Pinpoint the cell where the given text exists, returning its (X, Y) midpoint coordinate. 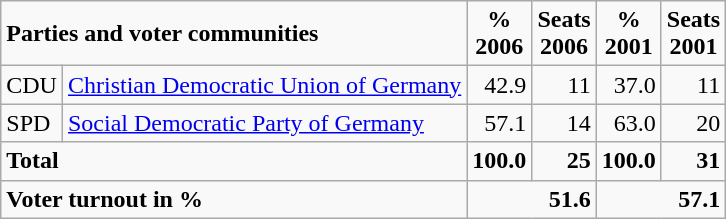
Parties and voter communities (234, 34)
CDU (32, 85)
Seats2006 (564, 34)
20 (693, 123)
31 (693, 161)
Christian Democratic Union of Germany (264, 85)
37.0 (628, 85)
51.6 (532, 199)
25 (564, 161)
42.9 (500, 85)
Voter turnout in % (234, 199)
SPD (32, 123)
63.0 (628, 123)
14 (564, 123)
%2006 (500, 34)
Total (234, 161)
Seats2001 (693, 34)
%2001 (628, 34)
Social Democratic Party of Germany (264, 123)
